Return the (X, Y) coordinate for the center point of the cell that contains the specified text.  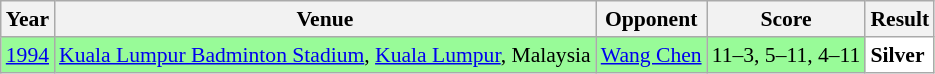
Opponent (652, 19)
11–3, 5–11, 4–11 (786, 55)
1994 (28, 55)
Silver (900, 55)
Score (786, 19)
Wang Chen (652, 55)
Venue (325, 19)
Kuala Lumpur Badminton Stadium, Kuala Lumpur, Malaysia (325, 55)
Result (900, 19)
Year (28, 19)
